Provide the (x, y) coordinate of the cell's center where the given text is located.  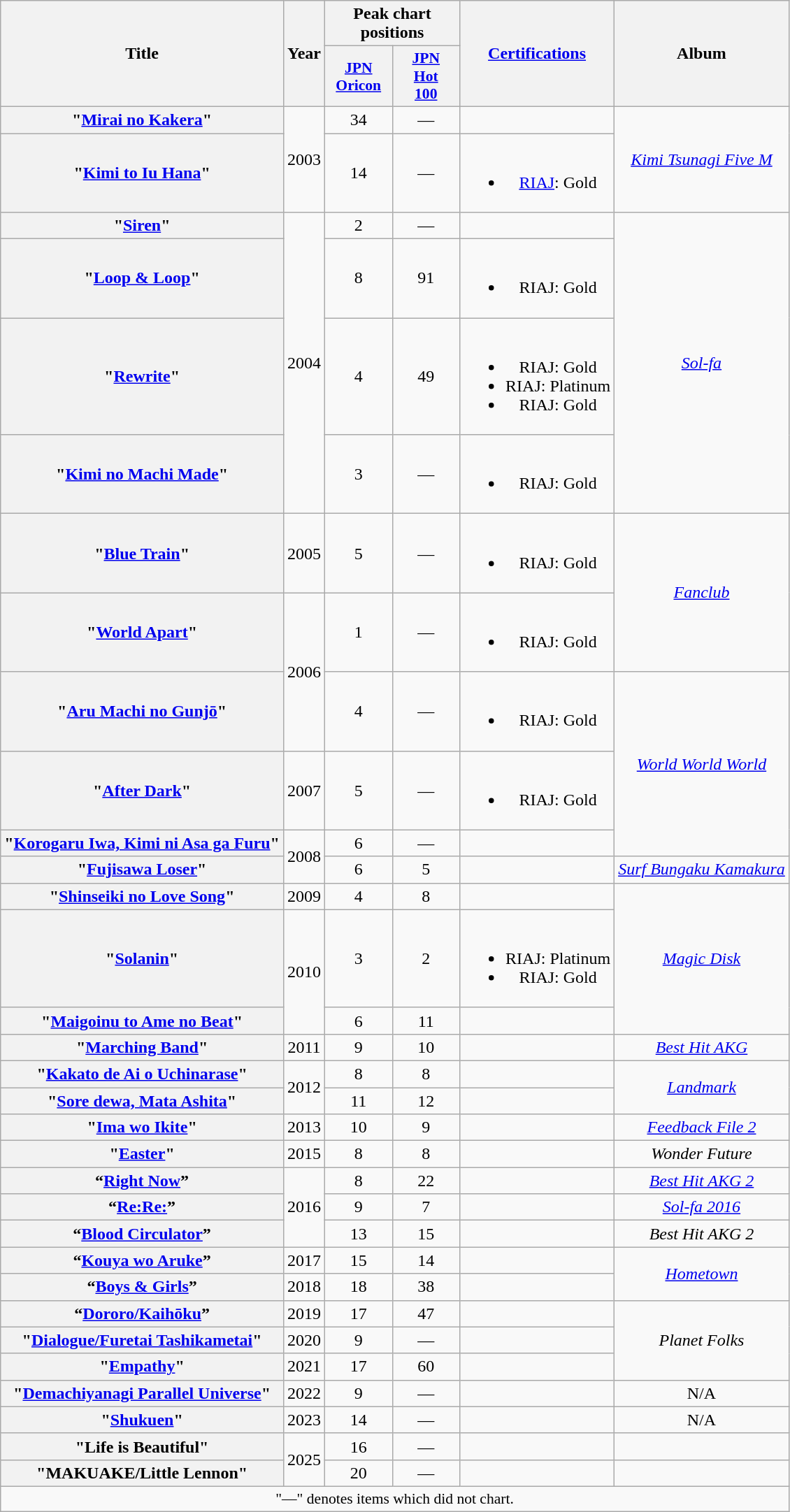
"Easter" (143, 1154)
Year (303, 54)
“Re:Re:” (143, 1207)
2008 (303, 856)
"Demachiyanagi Parallel Universe" (143, 1393)
Feedback File 2 (702, 1128)
RIAJ: Platinum RIAJ: Gold (537, 958)
2017 (303, 1260)
"Life is Beautiful" (143, 1446)
“Dororo/Kaihōku” (143, 1313)
RIAJ: GoldRIAJ: Platinum RIAJ: Gold (537, 376)
47 (426, 1313)
"Mirai no Kakera" (143, 120)
18 (358, 1287)
"Aru Machi no Gunjō" (143, 712)
"Marching Band" (143, 1047)
"Loop & Loop" (143, 278)
"Shukuen" (143, 1420)
"World Apart" (143, 632)
Magic Disk (702, 958)
1 (358, 632)
Kimi Tsunagi Five M (702, 159)
2023 (303, 1420)
Album (702, 54)
Wonder Future (702, 1154)
Peak chart positions (392, 24)
"Kimi no Machi Made" (143, 474)
2020 (303, 1340)
12 (426, 1101)
2006 (303, 672)
"After Dark" (143, 790)
2016 (303, 1207)
2004 (303, 363)
Certifications (537, 54)
49 (426, 376)
2018 (303, 1287)
"Ima wo Ikite" (143, 1128)
2019 (303, 1313)
"Siren" (143, 226)
"Kimi to Iu Hana" (143, 172)
Sol-fa 2016 (702, 1207)
“Kouya wo Aruke” (143, 1260)
Sol-fa (702, 363)
20 (358, 1473)
34 (358, 120)
91 (426, 278)
"Rewrite" (143, 376)
2013 (303, 1128)
Landmark (702, 1087)
Surf Bungaku Kamakura (702, 870)
"Sore dewa, Mata Ashita" (143, 1101)
2022 (303, 1393)
Fanclub (702, 593)
"Korogaru Iwa, Kimi ni Asa ga Furu" (143, 843)
16 (358, 1446)
"Shinseiki no Love Song" (143, 896)
2012 (303, 1087)
"Kakato de Ai o Uchinarase" (143, 1074)
“Right Now” (143, 1181)
"Maigoinu to Ame no Beat" (143, 1021)
2021 (303, 1367)
38 (426, 1287)
Hometown (702, 1274)
22 (426, 1181)
Title (143, 54)
World World World (702, 764)
2009 (303, 896)
Best Hit AKG (702, 1047)
2015 (303, 1154)
2010 (303, 972)
13 (358, 1234)
“Blood Circulator” (143, 1234)
"Empathy" (143, 1367)
"Fujisawa Loser" (143, 870)
2005 (303, 554)
"MAKUAKE/Little Lennon" (143, 1473)
2011 (303, 1047)
"—" denotes items which did not chart. (395, 1499)
"Dialogue/Furetai Tashikametai" (143, 1340)
JPNHot100 (426, 77)
“Boys & Girls” (143, 1287)
2007 (303, 790)
"Solanin" (143, 958)
JPNOricon (358, 77)
Planet Folks (702, 1340)
2025 (303, 1460)
7 (426, 1207)
60 (426, 1367)
2003 (303, 159)
"Blue Train" (143, 554)
